Locate the cell with the specified text and output its [x, y] center coordinate. 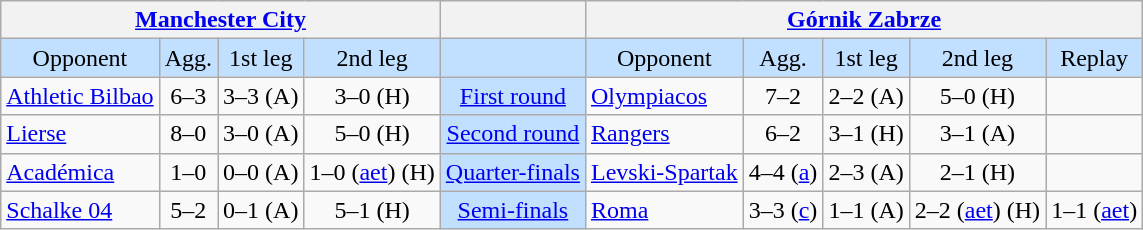
1–1 (aet) [1094, 210]
Rangers [664, 134]
First round [512, 96]
1–0 (aet) (H) [372, 172]
4–4 (a) [783, 172]
3–1 (H) [866, 134]
Quarter-finals [512, 172]
Olympiacos [664, 96]
8–0 [188, 134]
2–2 (A) [866, 96]
Lierse [80, 134]
0–1 (A) [261, 210]
Académica [80, 172]
3–1 (A) [977, 134]
Manchester City [221, 20]
6–3 [188, 96]
3–0 (H) [372, 96]
2–1 (H) [977, 172]
Semi-finals [512, 210]
3–0 (A) [261, 134]
6–2 [783, 134]
Górnik Zabrze [864, 20]
Levski-Spartak [664, 172]
5–2 [188, 210]
2–3 (A) [866, 172]
Roma [664, 210]
1–1 (A) [866, 210]
0–0 (A) [261, 172]
5–1 (H) [372, 210]
Schalke 04 [80, 210]
3–3 (c) [783, 210]
1–0 [188, 172]
Second round [512, 134]
Athletic Bilbao [80, 96]
Replay [1094, 58]
2–2 (aet) (H) [977, 210]
3–3 (A) [261, 96]
7–2 [783, 96]
